Return the (X, Y) coordinate for the center point of the cell that contains the specified text.  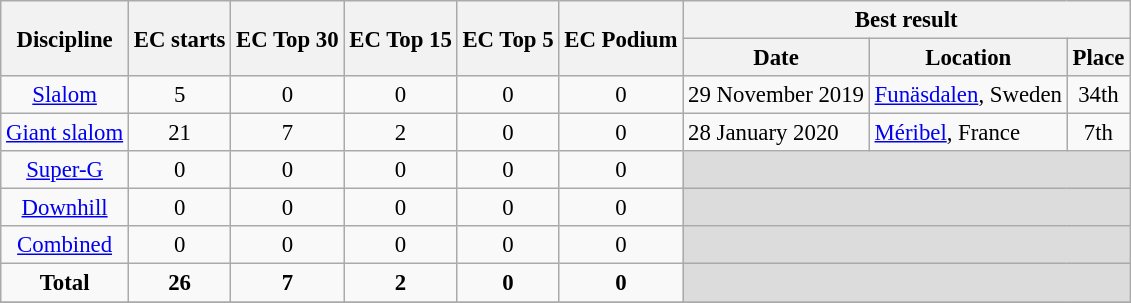
Downhill (65, 208)
EC Podium (621, 38)
Slalom (65, 95)
EC Top 30 (288, 38)
Giant slalom (65, 133)
Best result (906, 20)
5 (179, 95)
Combined (65, 245)
26 (179, 283)
Méribel, France (968, 133)
29 November 2019 (776, 95)
Total (65, 283)
34th (1098, 95)
Discipline (65, 38)
EC Top 5 (508, 38)
Super-G (65, 170)
Location (968, 58)
21 (179, 133)
7th (1098, 133)
Funäsdalen, Sweden (968, 95)
Date (776, 58)
EC Top 15 (400, 38)
Place (1098, 58)
EC starts (179, 38)
28 January 2020 (776, 133)
